Scan for the cell matching the given text and deliver its [X, Y] coordinate at center. 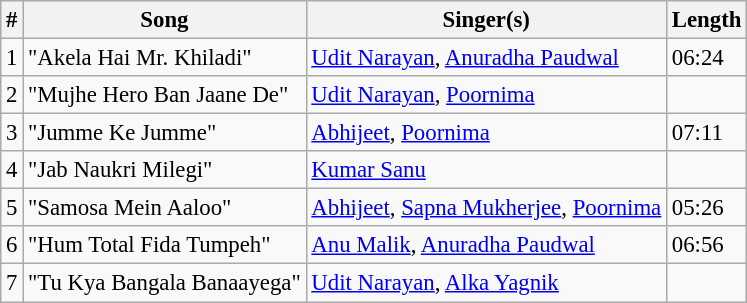
2 [12, 95]
6 [12, 245]
Udit Narayan, Poornima [486, 95]
Udit Narayan, Alka Yagnik [486, 283]
"Jumme Ke Jumme" [164, 133]
"Tu Kya Bangala Banaayega" [164, 283]
05:26 [707, 208]
06:56 [707, 245]
Song [164, 20]
Singer(s) [486, 20]
Length [707, 20]
"Akela Hai Mr. Khiladi" [164, 58]
"Samosa Mein Aaloo" [164, 208]
06:24 [707, 58]
Anu Malik, Anuradha Paudwal [486, 245]
7 [12, 283]
07:11 [707, 133]
Abhijeet, Sapna Mukherjee, Poornima [486, 208]
"Jab Naukri Milegi" [164, 170]
3 [12, 133]
"Mujhe Hero Ban Jaane De" [164, 95]
4 [12, 170]
"Hum Total Fida Tumpeh" [164, 245]
# [12, 20]
Kumar Sanu [486, 170]
Udit Narayan, Anuradha Paudwal [486, 58]
1 [12, 58]
5 [12, 208]
Abhijeet, Poornima [486, 133]
